Extract the [X, Y] coordinate from the center of the cell holding the provided text.  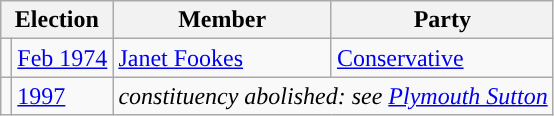
Election [57, 20]
Feb 1974 [62, 58]
constituency abolished: see Plymouth Sutton [333, 96]
Member [222, 20]
Janet Fookes [222, 58]
Conservative [442, 58]
Party [442, 20]
1997 [62, 96]
